Search for the cell housing the specified text and yield its (x, y) center coordinate. 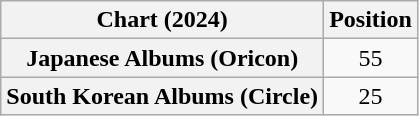
55 (371, 58)
Position (371, 20)
Japanese Albums (Oricon) (162, 58)
South Korean Albums (Circle) (162, 96)
Chart (2024) (162, 20)
25 (371, 96)
